Locate the cell with the specified text and output its [X, Y] center coordinate. 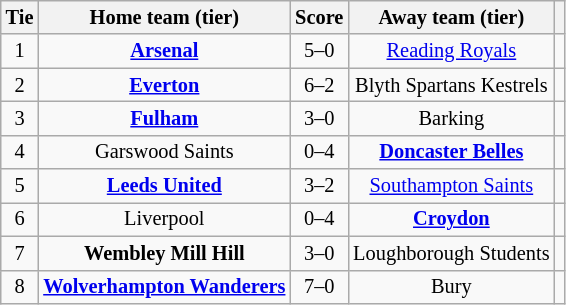
Bury [451, 287]
Fulham [164, 118]
2 [20, 85]
Home team (tier) [164, 17]
Garswood Saints [164, 152]
7–0 [319, 287]
4 [20, 152]
Away team (tier) [451, 17]
3–2 [319, 186]
Tie [20, 17]
Everton [164, 85]
Leeds United [164, 186]
Blyth Spartans Kestrels [451, 85]
6 [20, 219]
Loughborough Students [451, 253]
6–2 [319, 85]
8 [20, 287]
Arsenal [164, 51]
1 [20, 51]
Wolverhampton Wanderers [164, 287]
Croydon [451, 219]
Score [319, 17]
Wembley Mill Hill [164, 253]
Doncaster Belles [451, 152]
Reading Royals [451, 51]
Southampton Saints [451, 186]
Barking [451, 118]
Liverpool [164, 219]
7 [20, 253]
5–0 [319, 51]
3 [20, 118]
5 [20, 186]
